Determine the (X, Y) coordinate at the center of the cell enclosing the given text.  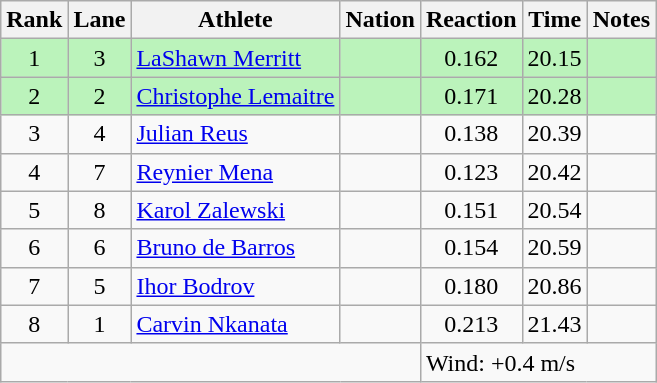
20.15 (554, 58)
0.180 (471, 286)
0.213 (471, 324)
Wind: +0.4 m/s (538, 362)
Time (554, 20)
Ihor Bodrov (236, 286)
20.42 (554, 172)
20.39 (554, 134)
Reynier Mena (236, 172)
21.43 (554, 324)
LaShawn Merritt (236, 58)
Lane (100, 20)
Rank (34, 20)
0.123 (471, 172)
Christophe Lemaitre (236, 96)
Bruno de Barros (236, 248)
20.86 (554, 286)
0.171 (471, 96)
Notes (621, 20)
Athlete (236, 20)
Julian Reus (236, 134)
Karol Zalewski (236, 210)
Reaction (471, 20)
0.154 (471, 248)
0.162 (471, 58)
0.138 (471, 134)
20.54 (554, 210)
0.151 (471, 210)
20.59 (554, 248)
Carvin Nkanata (236, 324)
20.28 (554, 96)
Nation (380, 20)
